Scan for the cell matching the given text and deliver its [x, y] coordinate at center. 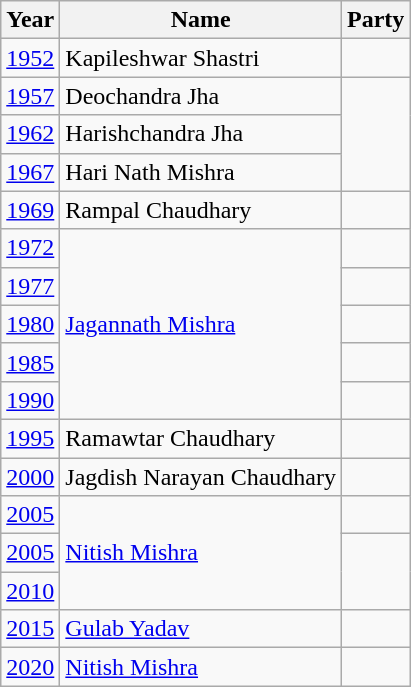
Hari Nath Mishra [201, 172]
1980 [30, 324]
Kapileshwar Shastri [201, 58]
Rampal Chaudhary [201, 210]
Jagannath Mishra [201, 324]
1977 [30, 286]
2020 [30, 667]
1957 [30, 96]
1969 [30, 210]
2000 [30, 477]
Party [375, 20]
1967 [30, 172]
2015 [30, 629]
Ramawtar Chaudhary [201, 438]
Gulab Yadav [201, 629]
1952 [30, 58]
1995 [30, 438]
2010 [30, 591]
Jagdish Narayan Chaudhary [201, 477]
Harishchandra Jha [201, 134]
Name [201, 20]
Year [30, 20]
1990 [30, 400]
1985 [30, 362]
1962 [30, 134]
Deochandra Jha [201, 96]
1972 [30, 248]
